Return (X, Y) of the center of cell containing provided text 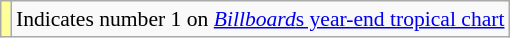
Indicates number 1 on Billboards year-end tropical chart (260, 19)
